Determine the [x, y] coordinate at the center of the cell enclosing the given text.  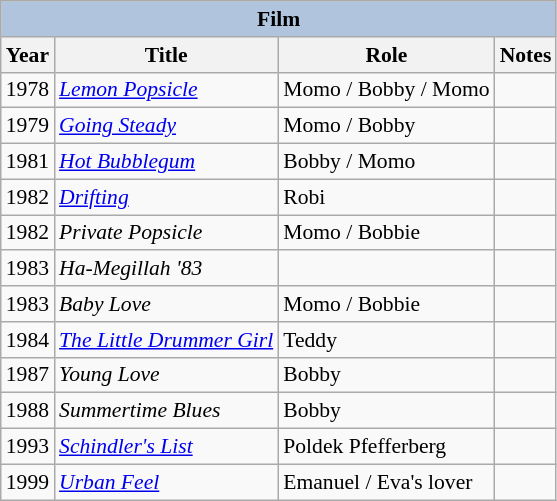
Ha-Megillah '83 [166, 269]
1987 [28, 375]
Drifting [166, 197]
Notes [526, 55]
Bobby / Momo [386, 162]
Baby Love [166, 304]
1978 [28, 90]
Summertime Blues [166, 411]
Title [166, 55]
1981 [28, 162]
Teddy [386, 340]
Year [28, 55]
Robi [386, 197]
Private Popsicle [166, 233]
1993 [28, 447]
1984 [28, 340]
The Little Drummer Girl [166, 340]
Film [279, 19]
Urban Feel [166, 482]
1988 [28, 411]
Emanuel / Eva's lover [386, 482]
1999 [28, 482]
Lemon Popsicle [166, 90]
Young Love [166, 375]
Schindler's List [166, 447]
Momo / Bobby / Momo [386, 90]
Momo / Bobby [386, 126]
Going Steady [166, 126]
Hot Bubblegum [166, 162]
Role [386, 55]
1979 [28, 126]
Poldek Pfefferberg [386, 447]
